Output the [x, y] coordinate of the center of the cell containing the given text.  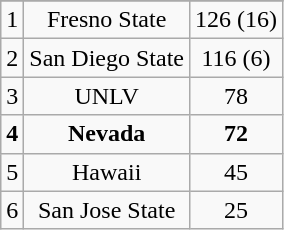
UNLV [107, 96]
2 [12, 58]
Nevada [107, 134]
5 [12, 172]
126 (16) [236, 20]
San Jose State [107, 210]
1 [12, 20]
116 (6) [236, 58]
3 [12, 96]
6 [12, 210]
72 [236, 134]
25 [236, 210]
78 [236, 96]
45 [236, 172]
Hawaii [107, 172]
4 [12, 134]
Fresno State [107, 20]
San Diego State [107, 58]
